Scan for the cell matching the given text and deliver its (x, y) coordinate at center. 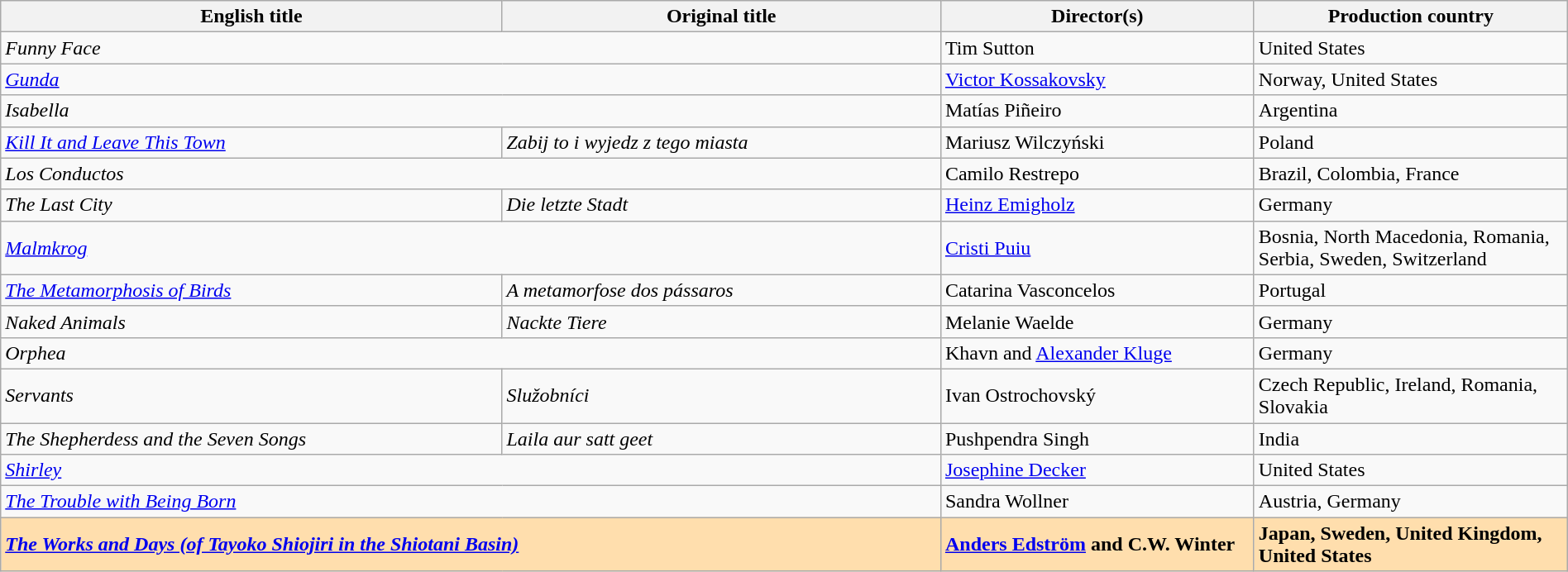
Austria, Germany (1411, 502)
The Shepherdess and the Seven Songs (251, 439)
Servants (251, 395)
English title (251, 17)
Camilo Restrepo (1097, 174)
Laila aur satt geet (721, 439)
Naked Animals (251, 322)
Czech Republic, Ireland, Romania, Slovakia (1411, 395)
Brazil, Colombia, France (1411, 174)
Sandra Wollner (1097, 502)
India (1411, 439)
Portugal (1411, 290)
The Metamorphosis of Birds (251, 290)
Gunda (471, 79)
Argentina (1411, 111)
A metamorfose dos pássaros (721, 290)
Orphea (471, 353)
The Last City (251, 205)
Japan, Sweden, United Kingdom, United States (1411, 544)
Khavn and Alexander Kluge (1097, 353)
Die letzte Stadt (721, 205)
Poland (1411, 142)
The Works and Days (of Tayoko Shiojiri in the Shiotani Basin) (471, 544)
Nackte Tiere (721, 322)
Ivan Ostrochovský (1097, 395)
Malmkrog (471, 248)
Funny Face (471, 48)
Victor Kossakovsky (1097, 79)
Kill It and Leave This Town (251, 142)
The Trouble with Being Born (471, 502)
Production country (1411, 17)
Pushpendra Singh (1097, 439)
Cristi Puiu (1097, 248)
Norway, United States (1411, 79)
Tim Sutton (1097, 48)
Catarina Vasconcelos (1097, 290)
Josephine Decker (1097, 470)
Služobníci (721, 395)
Director(s) (1097, 17)
Original title (721, 17)
Bosnia, North Macedonia, Romania, Serbia, Sweden, Switzerland (1411, 248)
Isabella (471, 111)
Los Conductos (471, 174)
Zabij to i wyjedz z tego miasta (721, 142)
Matías Piñeiro (1097, 111)
Shirley (471, 470)
Heinz Emigholz (1097, 205)
Melanie Waelde (1097, 322)
Mariusz Wilczyński (1097, 142)
Anders Edström and C.W. Winter (1097, 544)
